Locate the cell with the specified text and output its (X, Y) center coordinate. 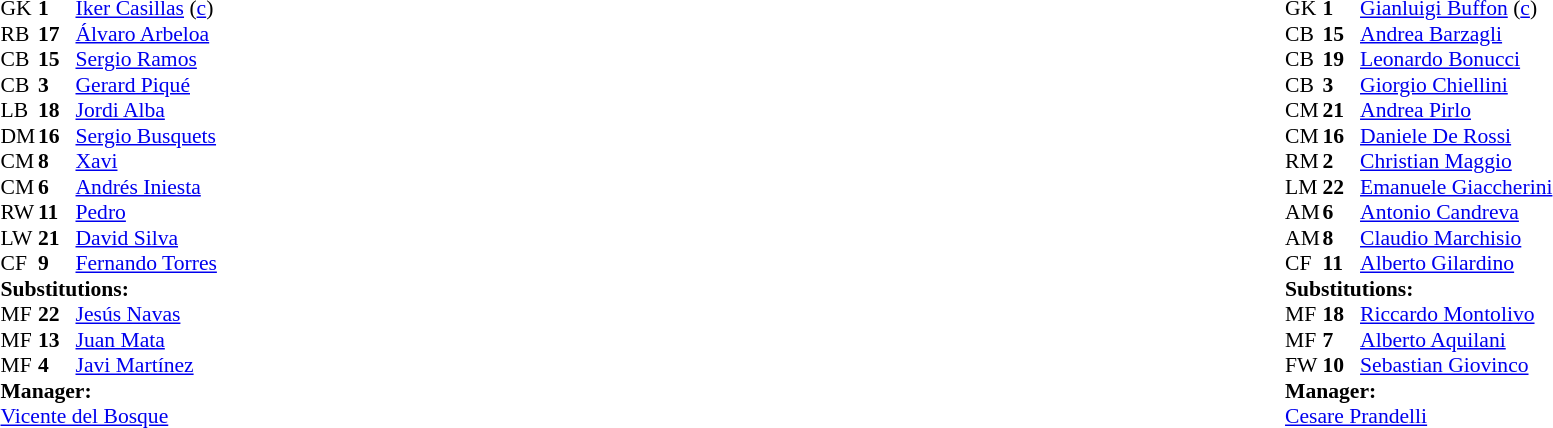
Leonardo Bonucci (1456, 59)
Alberto Aquilani (1456, 340)
10 (1342, 365)
7 (1342, 340)
Jesús Navas (146, 315)
Álvaro Arbeloa (146, 34)
Gerard Piqué (146, 85)
Antonio Candreva (1456, 213)
Andrea Pirlo (1456, 111)
Sebastian Giovinco (1456, 365)
Daniele De Rossi (1456, 136)
David Silva (146, 238)
LW (19, 238)
Alberto Gilardino (1456, 263)
DM (19, 136)
RM (1304, 161)
Jordi Alba (146, 111)
Andrés Iniesta (146, 187)
Riccardo Montolivo (1456, 315)
RW (19, 213)
17 (57, 34)
LB (19, 111)
Pedro (146, 213)
RB (19, 34)
9 (57, 263)
13 (57, 340)
Juan Mata (146, 340)
Sergio Busquets (146, 136)
Giorgio Chiellini (1456, 85)
Claudio Marchisio (1456, 238)
Xavi (146, 161)
4 (57, 365)
LM (1304, 187)
2 (1342, 161)
FW (1304, 365)
19 (1342, 59)
Fernando Torres (146, 263)
Emanuele Giaccherini (1456, 187)
Christian Maggio (1456, 161)
Javi Martínez (146, 365)
Sergio Ramos (146, 59)
Andrea Barzagli (1456, 34)
